From the cell containing the given text, extract its center point as (X, Y) coordinate. 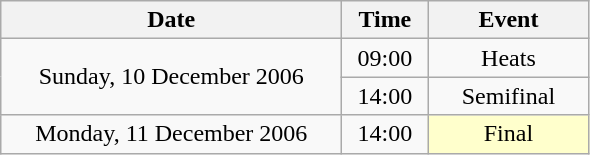
Final (508, 134)
Monday, 11 December 2006 (172, 134)
Semifinal (508, 96)
Time (385, 20)
Event (508, 20)
Sunday, 10 December 2006 (172, 77)
Date (172, 20)
09:00 (385, 58)
Heats (508, 58)
